Return the (x, y) coordinate for the center point of the cell that contains the specified text.  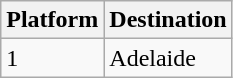
Destination (168, 20)
1 (52, 58)
Platform (52, 20)
Adelaide (168, 58)
